Locate the cell with the specified text and output its (x, y) center coordinate. 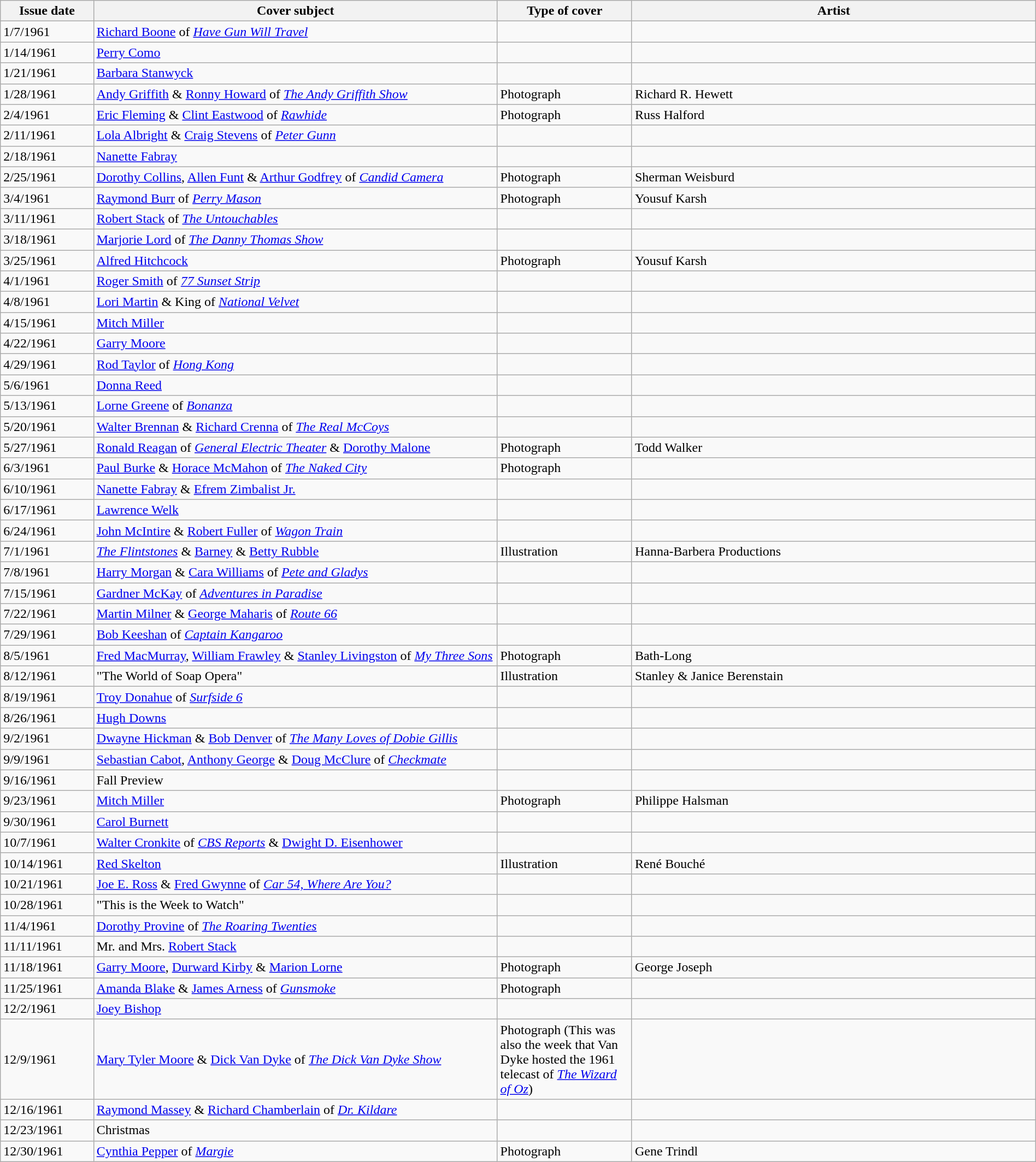
7/15/1961 (47, 593)
Barbara Stanwyck (295, 73)
10/14/1961 (47, 863)
3/25/1961 (47, 261)
Eric Fleming & Clint Eastwood of Rawhide (295, 115)
Philippe Halsman (834, 801)
Cover subject (295, 11)
Perry Como (295, 52)
5/6/1961 (47, 385)
11/11/1961 (47, 947)
Paul Burke & Horace McMahon of The Naked City (295, 468)
Christmas (295, 1130)
Garry Moore (295, 344)
Mr. and Mrs. Robert Stack (295, 947)
7/8/1961 (47, 572)
Hugh Downs (295, 718)
12/9/1961 (47, 1059)
10/28/1961 (47, 905)
2/18/1961 (47, 156)
Photograph (This was also the week that Van Dyke hosted the 1961 telecast of The Wizard of Oz) (564, 1059)
Amanda Blake & James Arness of Gunsmoke (295, 988)
Dorothy Provine of The Roaring Twenties (295, 926)
René Bouché (834, 863)
2/11/1961 (47, 135)
Richard R. Hewett (834, 94)
9/16/1961 (47, 780)
Todd Walker (834, 447)
Martin Milner & George Maharis of Route 66 (295, 614)
Nanette Fabray (295, 156)
Type of cover (564, 11)
5/20/1961 (47, 427)
Harry Morgan & Cara Williams of Pete and Gladys (295, 572)
"The World of Soap Opera" (295, 676)
2/25/1961 (47, 177)
12/16/1961 (47, 1110)
8/12/1961 (47, 676)
1/21/1961 (47, 73)
Gardner McKay of Adventures in Paradise (295, 593)
Dorothy Collins, Allen Funt & Arthur Godfrey of Candid Camera (295, 177)
Walter Cronkite of CBS Reports & Dwight D. Eisenhower (295, 842)
Dwayne Hickman & Bob Denver of The Many Loves of Dobie Gillis (295, 739)
8/26/1961 (47, 718)
Cynthia Pepper of Margie (295, 1151)
6/3/1961 (47, 468)
6/17/1961 (47, 510)
7/22/1961 (47, 614)
"This is the Week to Watch" (295, 905)
Roger Smith of 77 Sunset Strip (295, 281)
3/11/1961 (47, 219)
Troy Donahue of Surfside 6 (295, 697)
Joey Bishop (295, 1009)
Issue date (47, 11)
Nanette Fabray & Efrem Zimbalist Jr. (295, 489)
9/30/1961 (47, 822)
Alfred Hitchcock (295, 261)
4/29/1961 (47, 364)
Garry Moore, Durward Kirby & Marion Lorne (295, 968)
George Joseph (834, 968)
6/24/1961 (47, 530)
4/1/1961 (47, 281)
11/18/1961 (47, 968)
Bath-Long (834, 656)
Donna Reed (295, 385)
Rod Taylor of Hong Kong (295, 364)
Walter Brennan & Richard Crenna of The Real McCoys (295, 427)
Artist (834, 11)
5/13/1961 (47, 406)
9/9/1961 (47, 759)
Mary Tyler Moore & Dick Van Dyke of The Dick Van Dyke Show (295, 1059)
Robert Stack of The Untouchables (295, 219)
Lorne Greene of Bonanza (295, 406)
7/1/1961 (47, 551)
Joe E. Ross & Fred Gwynne of Car 54, Where Are You? (295, 884)
3/4/1961 (47, 198)
11/4/1961 (47, 926)
1/28/1961 (47, 94)
4/15/1961 (47, 323)
3/18/1961 (47, 239)
Ronald Reagan of General Electric Theater & Dorothy Malone (295, 447)
Richard Boone of Have Gun Will Travel (295, 32)
John McIntire & Robert Fuller of Wagon Train (295, 530)
1/7/1961 (47, 32)
The Flintstones & Barney & Betty Rubble (295, 551)
12/2/1961 (47, 1009)
9/23/1961 (47, 801)
4/22/1961 (47, 344)
Russ Halford (834, 115)
Hanna-Barbera Productions (834, 551)
Andy Griffith & Ronny Howard of The Andy Griffith Show (295, 94)
Sherman Weisburd (834, 177)
Stanley & Janice Berenstain (834, 676)
Raymond Massey & Richard Chamberlain of Dr. Kildare (295, 1110)
Carol Burnett (295, 822)
8/5/1961 (47, 656)
Raymond Burr of Perry Mason (295, 198)
10/21/1961 (47, 884)
Red Skelton (295, 863)
Fall Preview (295, 780)
Sebastian Cabot, Anthony George & Doug McClure of Checkmate (295, 759)
1/14/1961 (47, 52)
6/10/1961 (47, 489)
Lori Martin & King of National Velvet (295, 302)
Lola Albright & Craig Stevens of Peter Gunn (295, 135)
11/25/1961 (47, 988)
Lawrence Welk (295, 510)
2/4/1961 (47, 115)
Gene Trindl (834, 1151)
7/29/1961 (47, 635)
9/2/1961 (47, 739)
Bob Keeshan of Captain Kangaroo (295, 635)
Fred MacMurray, William Frawley & Stanley Livingston of My Three Sons (295, 656)
8/19/1961 (47, 697)
5/27/1961 (47, 447)
12/23/1961 (47, 1130)
Marjorie Lord of The Danny Thomas Show (295, 239)
12/30/1961 (47, 1151)
4/8/1961 (47, 302)
10/7/1961 (47, 842)
